Find where the given text appears and provide that cell's center as [X, Y] coordinate. 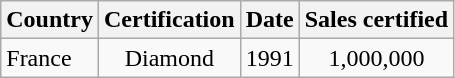
Diamond [169, 58]
Certification [169, 20]
1,000,000 [376, 58]
France [50, 58]
Date [270, 20]
Sales certified [376, 20]
Country [50, 20]
1991 [270, 58]
